Output the [x, y] coordinate of the center of the cell containing the given text.  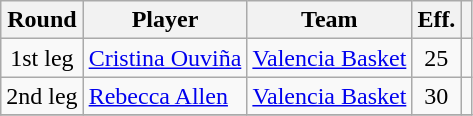
30 [436, 96]
Eff. [436, 20]
Team [330, 20]
2nd leg [42, 96]
Cristina Ouviña [165, 58]
Round [42, 20]
1st leg [42, 58]
25 [436, 58]
Player [165, 20]
Rebecca Allen [165, 96]
